Find where the given text appears and provide that cell's center as (X, Y) coordinate. 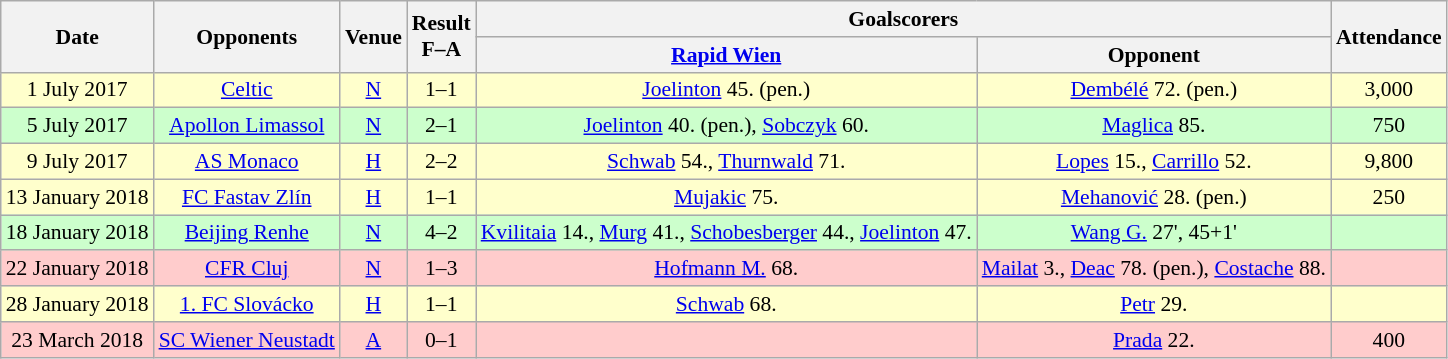
18 January 2018 (78, 233)
Joelinton 40. (pen.), Sobczyk 60. (726, 126)
CFR Cluj (247, 269)
23 March 2018 (78, 340)
3,000 (1389, 90)
Attendance (1389, 36)
1 July 2017 (78, 90)
2–2 (442, 162)
Wang G. 27', 45+1' (1154, 233)
AS Monaco (247, 162)
Date (78, 36)
750 (1389, 126)
FC Fastav Zlín (247, 197)
9 July 2017 (78, 162)
Joelinton 45. (pen.) (726, 90)
Prada 22. (1154, 340)
Celtic (247, 90)
ResultF–A (442, 36)
Apollon Limassol (247, 126)
9,800 (1389, 162)
1–3 (442, 269)
Venue (374, 36)
400 (1389, 340)
Lopes 15., Carrillo 52. (1154, 162)
0–1 (442, 340)
Mujakic 75. (726, 197)
Beijing Renhe (247, 233)
1. FC Slovácko (247, 304)
Schwab 68. (726, 304)
Hofmann M. 68. (726, 269)
Goalscorers (904, 19)
A (374, 340)
250 (1389, 197)
Petr 29. (1154, 304)
22 January 2018 (78, 269)
Opponent (1154, 55)
Dembélé 72. (pen.) (1154, 90)
Mailat 3., Deac 78. (pen.), Costache 88. (1154, 269)
13 January 2018 (78, 197)
Opponents (247, 36)
28 January 2018 (78, 304)
4–2 (442, 233)
Mehanović 28. (pen.) (1154, 197)
Rapid Wien (726, 55)
Schwab 54., Thurnwald 71. (726, 162)
Maglica 85. (1154, 126)
5 July 2017 (78, 126)
Kvilitaia 14., Murg 41., Schobesberger 44., Joelinton 47. (726, 233)
2–1 (442, 126)
SC Wiener Neustadt (247, 340)
